Provide the [X, Y] coordinate of the cell's center where the given text is located.  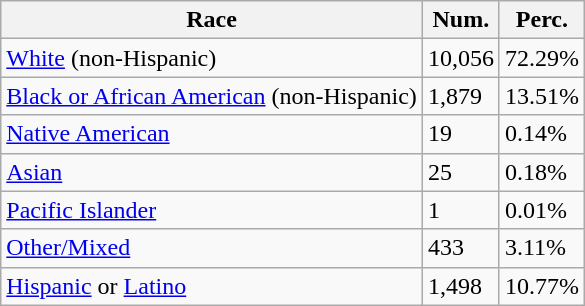
3.11% [542, 248]
Perc. [542, 20]
72.29% [542, 58]
Num. [460, 20]
Pacific Islander [212, 210]
10,056 [460, 58]
0.18% [542, 172]
White (non-Hispanic) [212, 58]
0.01% [542, 210]
Asian [212, 172]
13.51% [542, 96]
19 [460, 134]
Hispanic or Latino [212, 286]
1 [460, 210]
433 [460, 248]
25 [460, 172]
Other/Mixed [212, 248]
1,498 [460, 286]
0.14% [542, 134]
10.77% [542, 286]
Race [212, 20]
Native American [212, 134]
Black or African American (non-Hispanic) [212, 96]
1,879 [460, 96]
